Extract the (X, Y) coordinate from the center of the cell holding the provided text.  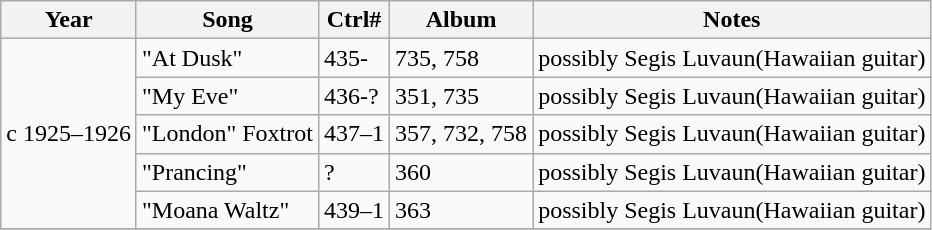
351, 735 (462, 96)
435- (354, 58)
357, 732, 758 (462, 134)
c 1925–1926 (69, 134)
"Moana Waltz" (227, 210)
Year (69, 20)
Notes (732, 20)
360 (462, 172)
Ctrl# (354, 20)
437–1 (354, 134)
436-? (354, 96)
"London" Foxtrot (227, 134)
"My Eve" (227, 96)
? (354, 172)
439–1 (354, 210)
363 (462, 210)
Album (462, 20)
"Prancing" (227, 172)
Song (227, 20)
"At Dusk" (227, 58)
735, 758 (462, 58)
